Extract the (x, y) coordinate from the center of the cell holding the provided text.  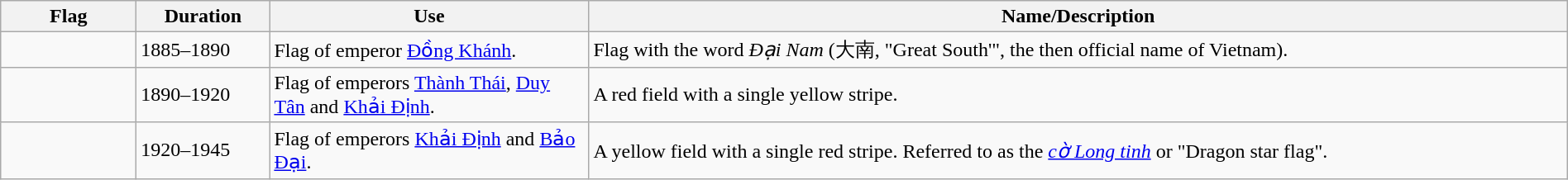
1920–1945 (203, 150)
Flag of emperors Khải Định and Bảo Đại. (429, 150)
Duration (203, 17)
Use (429, 17)
Flag of emperor Đồng Khánh. (429, 50)
1885–1890 (203, 50)
Flag (69, 17)
1890–1920 (203, 94)
Flag of emperors Thành Thái, Duy Tân and Khải Định. (429, 94)
Flag with the word Đại Nam (大南, "Great South'", the then official name of Vietnam). (1078, 50)
A yellow field with a single red stripe. Referred to as the cờ Long tinh or "Dragon star flag". (1078, 150)
Name/Description (1078, 17)
A red field with a single yellow stripe. (1078, 94)
